Return [X, Y] of the center of cell containing provided text 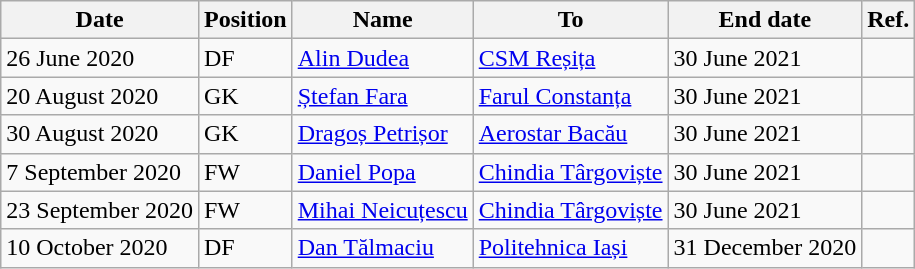
Ref. [888, 20]
CSM Reșița [570, 58]
Dragoș Petrișor [382, 134]
20 August 2020 [100, 96]
Daniel Popa [382, 172]
Position [245, 20]
Politehnica Iași [570, 248]
7 September 2020 [100, 172]
Name [382, 20]
Farul Constanța [570, 96]
To [570, 20]
Alin Dudea [382, 58]
23 September 2020 [100, 210]
Ștefan Fara [382, 96]
30 August 2020 [100, 134]
26 June 2020 [100, 58]
Date [100, 20]
Mihai Neicuțescu [382, 210]
10 October 2020 [100, 248]
End date [765, 20]
Aerostar Bacău [570, 134]
Dan Tălmaciu [382, 248]
31 December 2020 [765, 248]
